For the text-containing cell, return its midpoint in (X, Y) coordinate format. 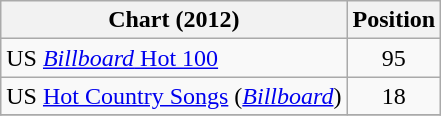
95 (394, 58)
18 (394, 96)
US Billboard Hot 100 (174, 58)
US Hot Country Songs (Billboard) (174, 96)
Chart (2012) (174, 20)
Position (394, 20)
